Search for the cell housing the specified text and yield its [X, Y] center coordinate. 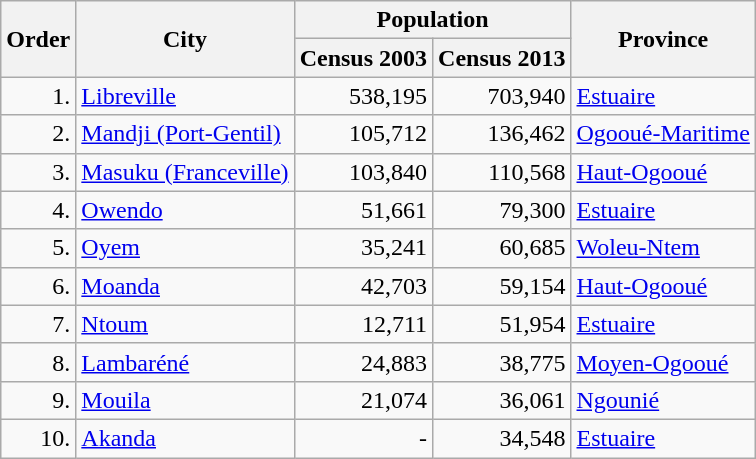
79,300 [502, 210]
51,661 [363, 210]
7. [38, 324]
City [185, 39]
Census 2003 [363, 58]
9. [38, 400]
Mandji (Port-Gentil) [185, 134]
Moyen-Ogooué [663, 362]
51,954 [502, 324]
8. [38, 362]
Owendo [185, 210]
538,195 [363, 96]
Census 2013 [502, 58]
- [363, 438]
Libreville [185, 96]
Moanda [185, 286]
Province [663, 39]
6. [38, 286]
703,940 [502, 96]
Akanda [185, 438]
4. [38, 210]
38,775 [502, 362]
Ogooué-Maritime [663, 134]
21,074 [363, 400]
3. [38, 172]
Order [38, 39]
2. [38, 134]
60,685 [502, 248]
34,548 [502, 438]
Ngounié [663, 400]
Mouila [185, 400]
103,840 [363, 172]
Masuku (Franceville) [185, 172]
Lambaréné [185, 362]
42,703 [363, 286]
Woleu-Ntem [663, 248]
1. [38, 96]
59,154 [502, 286]
Population [432, 20]
10. [38, 438]
105,712 [363, 134]
12,711 [363, 324]
5. [38, 248]
24,883 [363, 362]
36,061 [502, 400]
110,568 [502, 172]
Ntoum [185, 324]
136,462 [502, 134]
Oyem [185, 248]
35,241 [363, 248]
